For the text-containing cell, return its midpoint in (x, y) coordinate format. 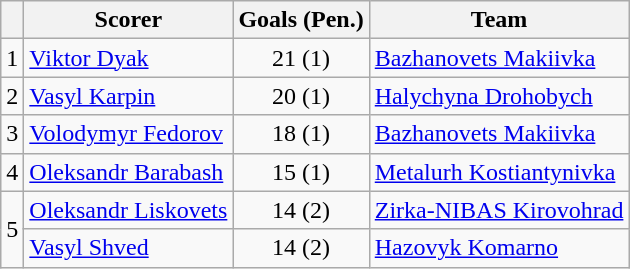
Oleksandr Liskovets (128, 210)
4 (12, 172)
Volodymyr Fedorov (128, 134)
18 (1) (301, 134)
2 (12, 96)
Zirka-NIBAS Kirovohrad (499, 210)
20 (1) (301, 96)
Halychyna Drohobych (499, 96)
Vasyl Shved (128, 248)
15 (1) (301, 172)
Oleksandr Barabash (128, 172)
5 (12, 229)
Team (499, 20)
21 (1) (301, 58)
1 (12, 58)
Metalurh Kostiantynivka (499, 172)
3 (12, 134)
Vasyl Karpin (128, 96)
Hazovyk Komarno (499, 248)
Scorer (128, 20)
Viktor Dyak (128, 58)
Goals (Pen.) (301, 20)
